Scan for the cell matching the given text and deliver its [X, Y] coordinate at center. 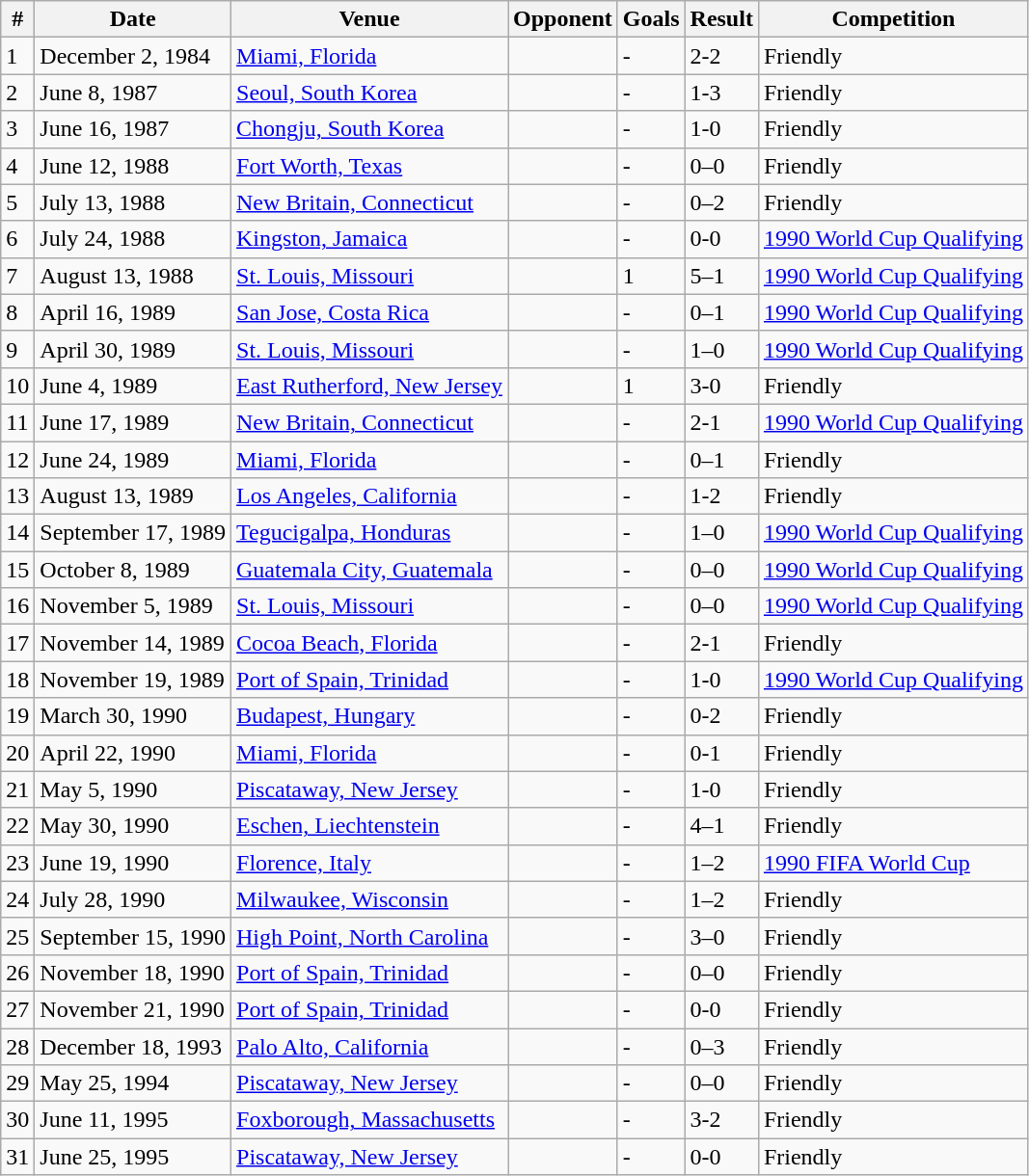
28 [17, 1046]
Chongju, South Korea [370, 129]
Date [133, 19]
22 [17, 826]
13 [17, 496]
May 5, 1990 [133, 789]
14 [17, 533]
November 14, 1989 [133, 643]
11 [17, 422]
6 [17, 239]
August 13, 1989 [133, 496]
July 24, 1988 [133, 239]
June 12, 1988 [133, 166]
5–1 [721, 276]
26 [17, 973]
June 4, 1989 [133, 386]
18 [17, 680]
# [17, 19]
April 22, 1990 [133, 753]
April 30, 1989 [133, 349]
September 15, 1990 [133, 936]
8 [17, 312]
7 [17, 276]
0-1 [721, 753]
Opponent [562, 19]
June 17, 1989 [133, 422]
June 8, 1987 [133, 93]
Fort Worth, Texas [370, 166]
27 [17, 1009]
Result [721, 19]
Tegucigalpa, Honduras [370, 533]
5 [17, 202]
September 17, 1989 [133, 533]
June 24, 1989 [133, 460]
1-3 [721, 93]
December 2, 1984 [133, 56]
Budapest, Hungary [370, 716]
Palo Alto, California [370, 1046]
May 25, 1994 [133, 1083]
Kingston, Jamaica [370, 239]
9 [17, 349]
June 16, 1987 [133, 129]
3 [17, 129]
Florence, Italy [370, 863]
25 [17, 936]
Guatemala City, Guatemala [370, 570]
19 [17, 716]
10 [17, 386]
30 [17, 1120]
24 [17, 899]
Venue [370, 19]
Competition [893, 19]
31 [17, 1157]
November 21, 1990 [133, 1009]
1-2 [721, 496]
Milwaukee, Wisconsin [370, 899]
0-2 [721, 716]
21 [17, 789]
April 16, 1989 [133, 312]
20 [17, 753]
July 28, 1990 [133, 899]
3–0 [721, 936]
June 11, 1995 [133, 1120]
July 13, 1988 [133, 202]
2 [17, 93]
3-0 [721, 386]
August 13, 1988 [133, 276]
November 18, 1990 [133, 973]
15 [17, 570]
October 8, 1989 [133, 570]
San Jose, Costa Rica [370, 312]
23 [17, 863]
March 30, 1990 [133, 716]
High Point, North Carolina [370, 936]
29 [17, 1083]
Seoul, South Korea [370, 93]
2-2 [721, 56]
Foxborough, Massachusetts [370, 1120]
1990 FIFA World Cup [893, 863]
June 25, 1995 [133, 1157]
0–2 [721, 202]
November 5, 1989 [133, 606]
12 [17, 460]
Cocoa Beach, Florida [370, 643]
November 19, 1989 [133, 680]
16 [17, 606]
0–3 [721, 1046]
December 18, 1993 [133, 1046]
17 [17, 643]
Eschen, Liechtenstein [370, 826]
June 19, 1990 [133, 863]
Goals [651, 19]
3-2 [721, 1120]
4–1 [721, 826]
4 [17, 166]
Los Angeles, California [370, 496]
May 30, 1990 [133, 826]
East Rutherford, New Jersey [370, 386]
